From the cell containing the given text, extract its center point as [x, y] coordinate. 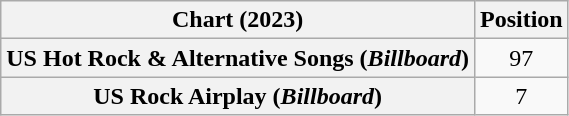
7 [521, 96]
97 [521, 58]
Position [521, 20]
US Rock Airplay (Billboard) [238, 96]
US Hot Rock & Alternative Songs (Billboard) [238, 58]
Chart (2023) [238, 20]
